From the cell containing the given text, extract its center point as [X, Y] coordinate. 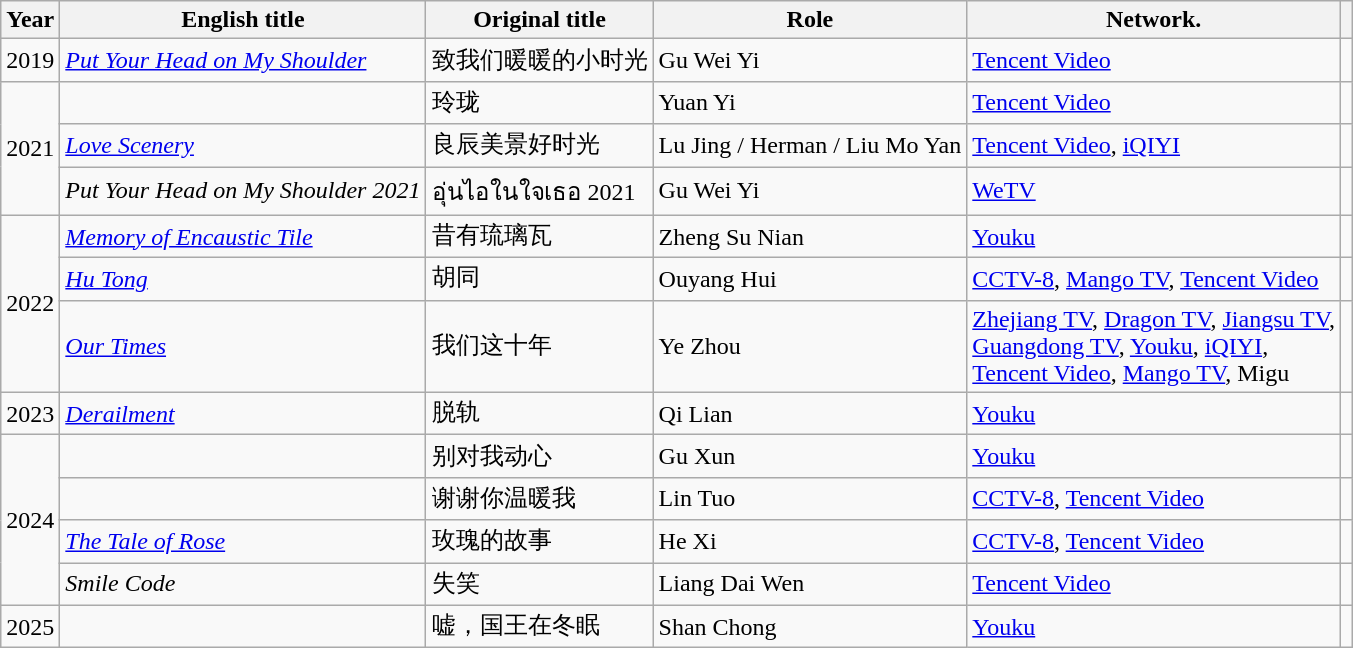
Liang Dai Wen [810, 584]
อุ่นไอในใจเธอ 2021 [540, 190]
Put Your Head on My Shoulder 2021 [243, 190]
Gu Xun [810, 456]
CCTV-8, Mango TV, Tencent Video [1154, 280]
Zhejiang TV, Dragon TV, Jiangsu TV, Guangdong TV, Youku, iQIYI, Tencent Video, Mango TV, Migu [1154, 346]
Role [810, 20]
别对我动心 [540, 456]
Memory of Encaustic Tile [243, 236]
致我们暖暖的小时光 [540, 60]
Derailment [243, 414]
2023 [30, 414]
Tencent Video, iQIYI [1154, 146]
WeTV [1154, 190]
我们这十年 [540, 346]
2024 [30, 520]
Yuan Yi [810, 102]
Network. [1154, 20]
Ouyang Hui [810, 280]
Hu Tong [243, 280]
English title [243, 20]
2025 [30, 626]
Lin Tuo [810, 498]
2022 [30, 304]
Put Your Head on My Shoulder [243, 60]
良辰美景好时光 [540, 146]
Shan Chong [810, 626]
昔有琉璃瓦 [540, 236]
He Xi [810, 542]
2021 [30, 148]
Year [30, 20]
The Tale of Rose [243, 542]
Smile Code [243, 584]
Qi Lian [810, 414]
2019 [30, 60]
Our Times [243, 346]
Love Scenery [243, 146]
失笑 [540, 584]
谢谢你温暖我 [540, 498]
Original title [540, 20]
Zheng Su Nian [810, 236]
玫瑰的故事 [540, 542]
玲珑 [540, 102]
胡同 [540, 280]
Ye Zhou [810, 346]
Lu Jing / Herman / Liu Mo Yan [810, 146]
嘘，国王在冬眠 [540, 626]
脱轨 [540, 414]
